Output the [x, y] coordinate of the center of the cell containing the given text.  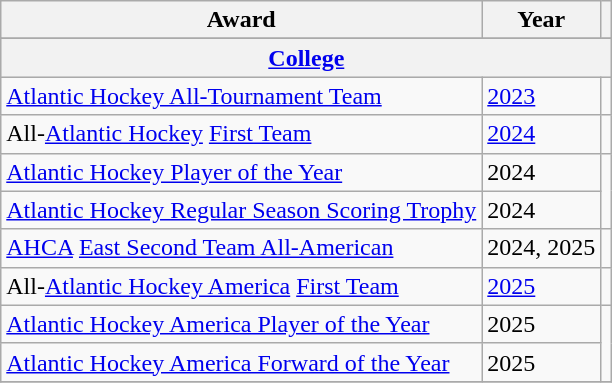
Award [242, 20]
Atlantic Hockey All-Tournament Team [242, 96]
Atlantic Hockey Player of the Year [242, 172]
Atlantic Hockey America Forward of the Year [242, 362]
2024, 2025 [542, 248]
All-Atlantic Hockey First Team [242, 134]
All-Atlantic Hockey America First Team [242, 286]
2023 [542, 96]
Year [542, 20]
College [306, 58]
Atlantic Hockey Regular Season Scoring Trophy [242, 210]
AHCA East Second Team All-American [242, 248]
Atlantic Hockey America Player of the Year [242, 324]
